Return the (X, Y) coordinate for the center point of the cell that contains the specified text.  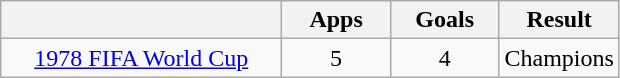
Result (559, 20)
1978 FIFA World Cup (142, 58)
Goals (444, 20)
5 (336, 58)
Champions (559, 58)
Apps (336, 20)
4 (444, 58)
